Return the (X, Y) coordinate for the center point of the cell that contains the specified text.  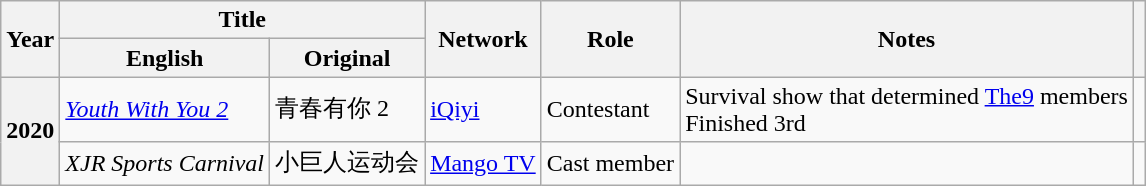
Original (348, 58)
Year (30, 39)
XJR Sports Carnival (165, 164)
Cast member (610, 164)
Survival show that determined The9 membersFinished 3rd (907, 110)
iQiyi (484, 110)
小巨人运动会 (348, 164)
Network (484, 39)
Title (242, 20)
English (165, 58)
青春有你 2 (348, 110)
Contestant (610, 110)
Role (610, 39)
Notes (907, 39)
2020 (30, 131)
Youth With You 2 (165, 110)
Mango TV (484, 164)
